Capture the cell that displays the provided text and extract its [x, y] central coordinate. 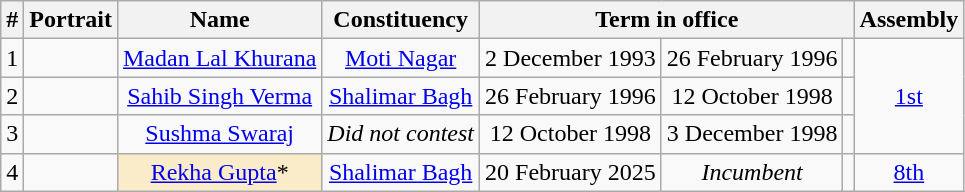
Rekha Gupta* [219, 172]
Moti Nagar [401, 58]
Sahib Singh Verma [219, 96]
# [12, 20]
Constituency [401, 20]
Assembly [909, 20]
Portrait [71, 20]
Did not contest [401, 134]
20 February 2025 [571, 172]
8th [909, 172]
3 [12, 134]
Name [219, 20]
4 [12, 172]
1st [909, 96]
2 December 1993 [571, 58]
Term in office [667, 20]
Madan Lal Khurana [219, 58]
3 December 1998 [752, 134]
2 [12, 96]
Sushma Swaraj [219, 134]
Incumbent [752, 172]
1 [12, 58]
